Return the [X, Y] coordinate for the center point of the cell that contains the specified text.  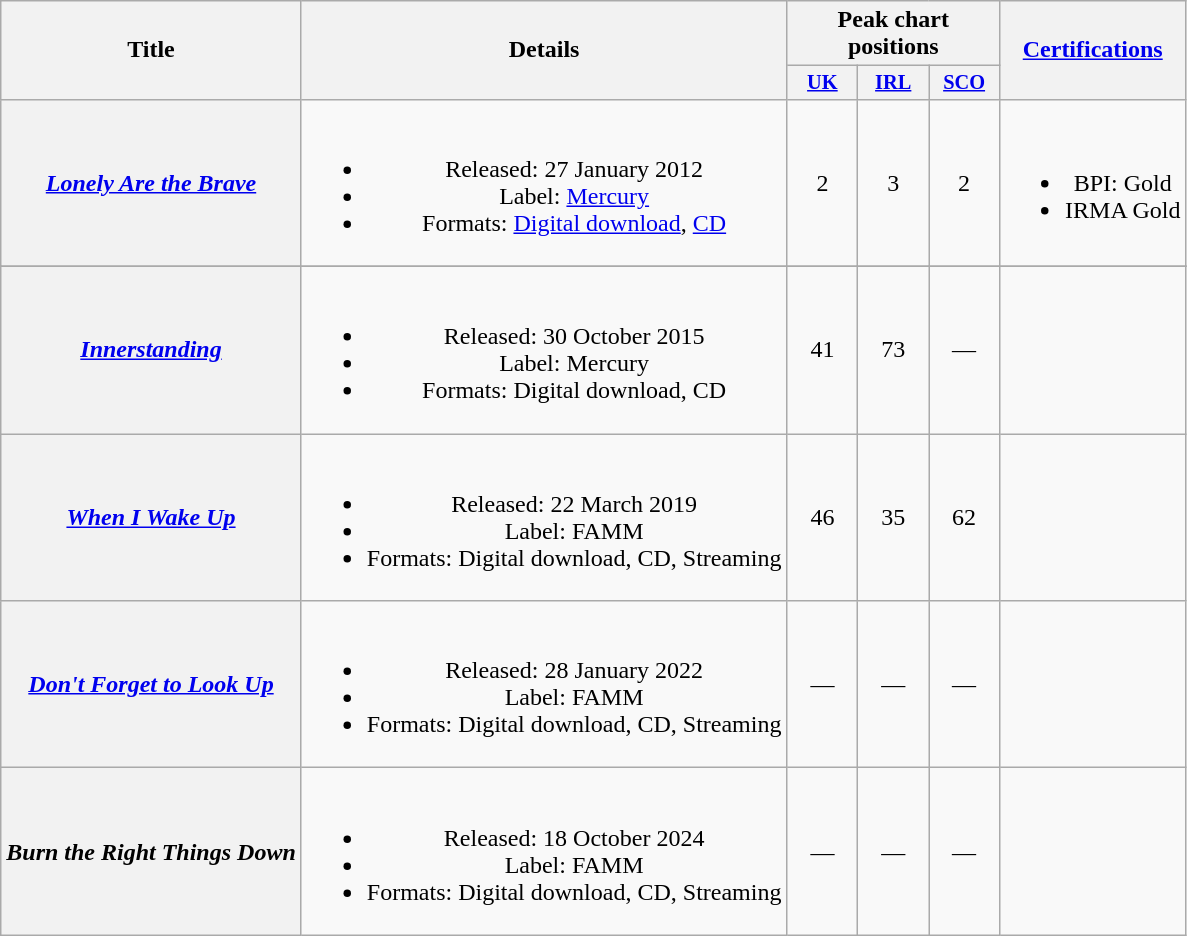
Don't Forget to Look Up [152, 684]
SCO [964, 83]
Lonely Are the Brave [152, 182]
Released: 27 January 2012Label: MercuryFormats: Digital download, CD [544, 182]
IRL [894, 83]
Released: 22 March 2019Label: FAMMFormats: Digital download, CD, Streaming [544, 518]
Burn the Right Things Down [152, 852]
3 [894, 182]
73 [894, 350]
Peak chart positions [894, 34]
46 [822, 518]
Released: 30 October 2015Label: MercuryFormats: Digital download, CD [544, 350]
Released: 18 October 2024Label: FAMMFormats: Digital download, CD, Streaming [544, 852]
35 [894, 518]
62 [964, 518]
BPI: GoldIRMA Gold [1093, 182]
41 [822, 350]
Title [152, 50]
UK [822, 83]
Certifications [1093, 50]
When I Wake Up [152, 518]
Innerstanding [152, 350]
Details [544, 50]
Released: 28 January 2022Label: FAMMFormats: Digital download, CD, Streaming [544, 684]
